Scan for the cell matching the given text and deliver its [X, Y] coordinate at center. 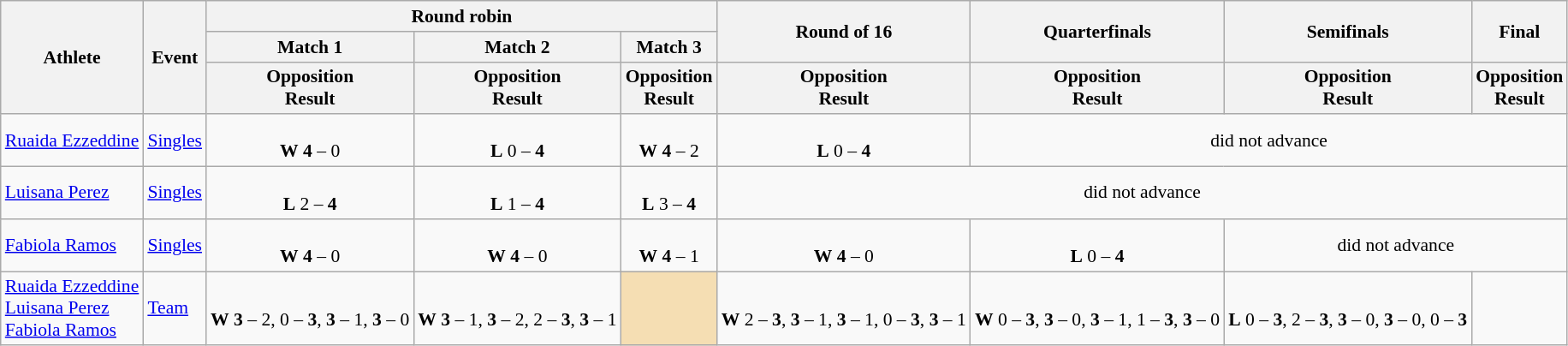
Match 1 [310, 47]
L 2 – 4 [310, 194]
Fabiola Ramos [72, 245]
Match 3 [669, 47]
L 3 – 4 [669, 194]
Round of 16 [844, 31]
W 3 – 1, 3 – 2, 2 – 3, 3 – 1 [517, 308]
W 4 – 2 [669, 140]
Semifinals [1347, 31]
W 0 – 3, 3 – 0, 3 – 1, 1 – 3, 3 – 0 [1097, 308]
Ruaida EzzeddineLuisana PerezFabiola Ramos [72, 308]
Athlete [72, 57]
Round robin [462, 16]
Event [175, 57]
W 2 – 3, 3 – 1, 3 – 1, 0 – 3, 3 – 1 [844, 308]
W 3 – 2, 0 – 3, 3 – 1, 3 – 0 [310, 308]
Luisana Perez [72, 194]
Ruaida Ezzeddine [72, 140]
L 1 – 4 [517, 194]
Team [175, 308]
W 4 – 1 [669, 245]
L 0 – 3, 2 – 3, 3 – 0, 3 – 0, 0 – 3 [1347, 308]
Final [1519, 31]
Match 2 [517, 47]
Quarterfinals [1097, 31]
